Scan for the cell matching the given text and deliver its [X, Y] coordinate at center. 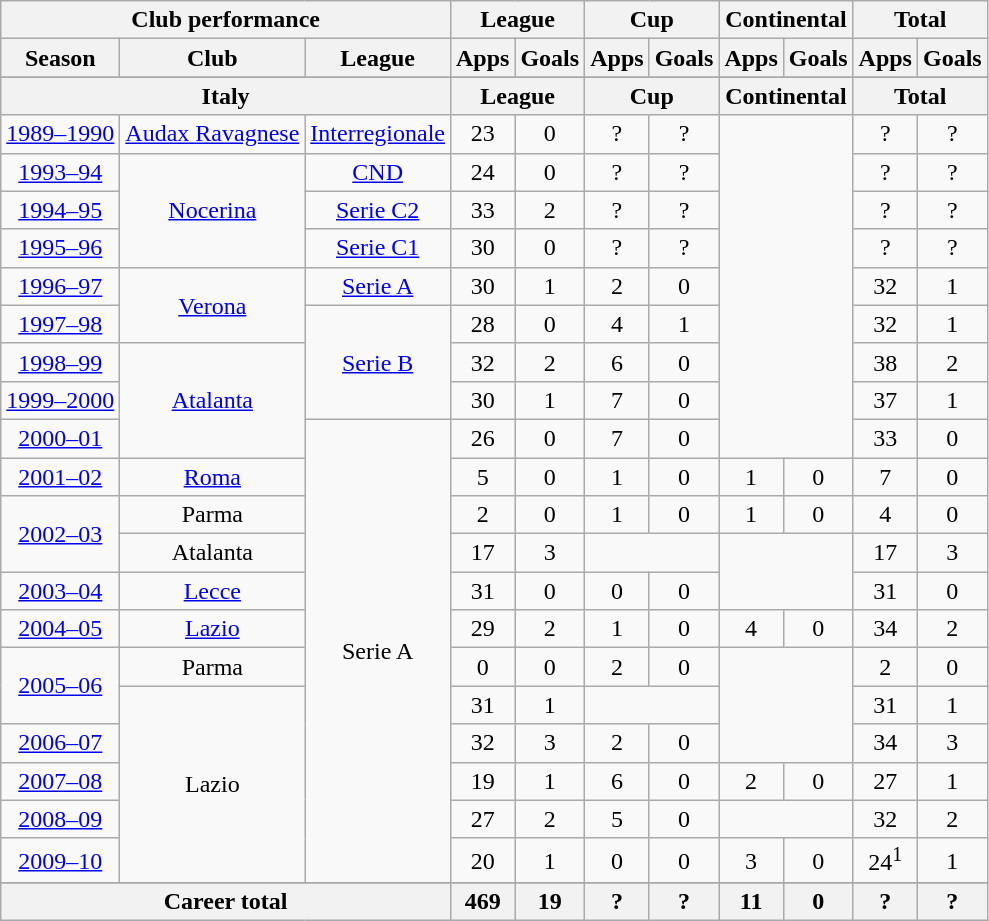
1989–1990 [60, 134]
469 [482, 902]
37 [885, 400]
2000–01 [60, 438]
11 [751, 902]
Interregionale [378, 134]
Club performance [226, 20]
CND [378, 172]
20 [482, 860]
Club [212, 58]
1997–98 [60, 324]
2003–04 [60, 591]
Verona [212, 305]
2009–10 [60, 860]
Season [60, 58]
Audax Ravagnese [212, 134]
23 [482, 134]
2002–03 [60, 534]
Serie C1 [378, 248]
2004–05 [60, 629]
28 [482, 324]
1998–99 [60, 362]
2008–09 [60, 819]
Nocerina [212, 210]
1999–2000 [60, 400]
2006–07 [60, 743]
241 [885, 860]
Roma [212, 477]
Career total [226, 902]
38 [885, 362]
2005–06 [60, 686]
1994–95 [60, 210]
2007–08 [60, 781]
26 [482, 438]
1996–97 [60, 286]
Serie C2 [378, 210]
29 [482, 629]
2001–02 [60, 477]
1993–94 [60, 172]
Italy [226, 96]
1995–96 [60, 248]
Serie B [378, 362]
24 [482, 172]
Lecce [212, 591]
